Determine the (X, Y) coordinate at the center of the cell enclosing the given text.  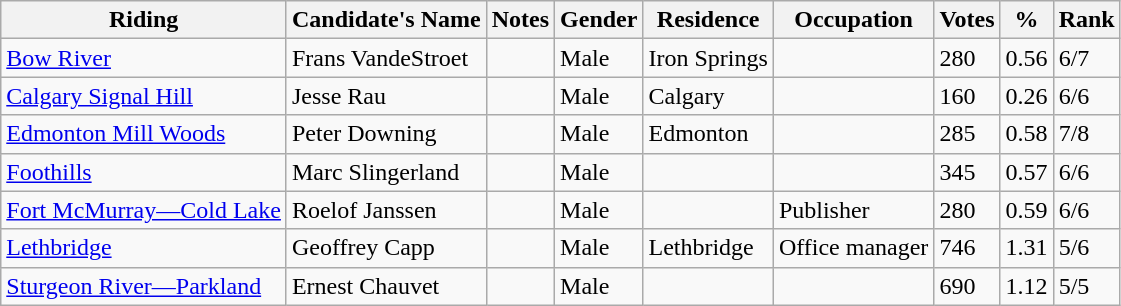
Riding (144, 20)
Jesse Rau (386, 96)
Rank (1086, 20)
Roelof Janssen (386, 210)
1.12 (1026, 286)
Candidate's Name (386, 20)
Votes (967, 20)
5/5 (1086, 286)
285 (967, 134)
Edmonton (708, 134)
Calgary (708, 96)
Edmonton Mill Woods (144, 134)
Fort McMurray—Cold Lake (144, 210)
Sturgeon River—Parkland (144, 286)
Office manager (854, 248)
5/6 (1086, 248)
7/8 (1086, 134)
Ernest Chauvet (386, 286)
0.26 (1026, 96)
Iron Springs (708, 58)
Gender (599, 20)
Bow River (144, 58)
Foothills (144, 172)
Marc Slingerland (386, 172)
Frans VandeStroet (386, 58)
0.56 (1026, 58)
Residence (708, 20)
Calgary Signal Hill (144, 96)
Geoffrey Capp (386, 248)
345 (967, 172)
Publisher (854, 210)
0.58 (1026, 134)
690 (967, 286)
1.31 (1026, 248)
6/7 (1086, 58)
Peter Downing (386, 134)
Occupation (854, 20)
0.57 (1026, 172)
Notes (520, 20)
% (1026, 20)
746 (967, 248)
160 (967, 96)
0.59 (1026, 210)
